Extract the [x, y] coordinate from the center of the cell holding the provided text.  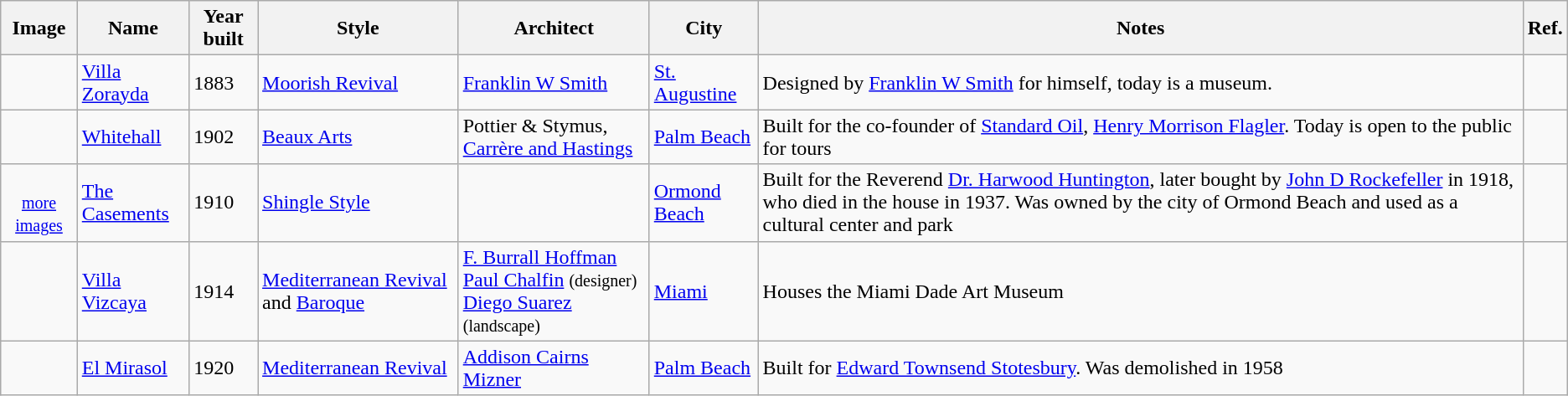
Mediterranean Revival and Baroque [358, 291]
Designed by Franklin W Smith for himself, today is a museum. [1141, 82]
Villa Vizcaya [132, 291]
F. Burrall HoffmanPaul Chalfin (designer)Diego Suarez (landscape) [554, 291]
Built for Edward Townsend Stotesbury. Was demolished in 1958 [1141, 368]
Villa Zorayda [132, 82]
Style [358, 28]
1920 [224, 368]
Year built [224, 28]
Pottier & Stymus, Carrère and Hastings [554, 137]
Houses the Miami Dade Art Museum [1141, 291]
Moorish Revival [358, 82]
1883 [224, 82]
Architect [554, 28]
Whitehall [132, 137]
St. Augustine [704, 82]
Mediterranean Revival [358, 368]
Ref. [1545, 28]
Franklin W Smith [554, 82]
Addison Cairns Mizner [554, 368]
Ormond Beach [704, 203]
more images [39, 203]
The Casements [132, 203]
Built for the co-founder of Standard Oil, Henry Morrison Flagler. Today is open to the public for tours [1141, 137]
Notes [1141, 28]
1902 [224, 137]
City [704, 28]
El Mirasol [132, 368]
1910 [224, 203]
Name [132, 28]
Image [39, 28]
Miami [704, 291]
Beaux Arts [358, 137]
1914 [224, 291]
Shingle Style [358, 203]
